Find where the given text appears and provide that cell's center as [X, Y] coordinate. 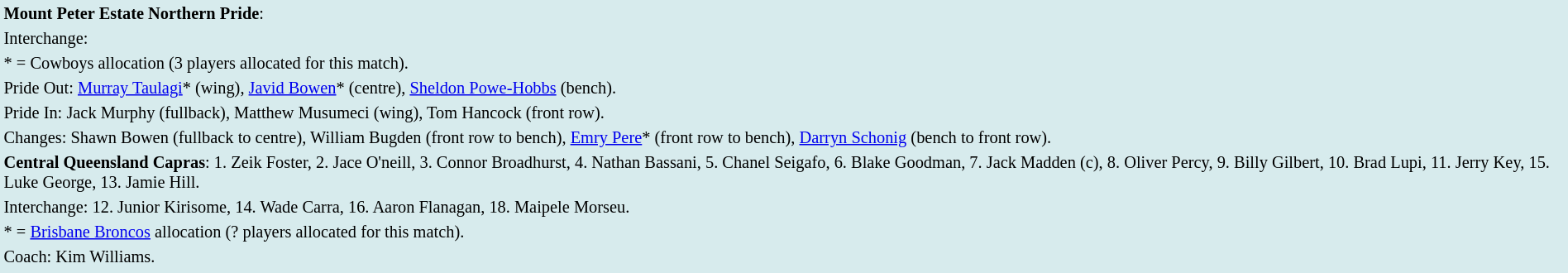
* = Cowboys allocation (3 players allocated for this match). [784, 63]
Interchange: [784, 38]
Mount Peter Estate Northern Pride: [784, 13]
* = Brisbane Broncos allocation (? players allocated for this match). [784, 232]
Coach: Kim Williams. [784, 256]
Pride In: Jack Murphy (fullback), Matthew Musumeci (wing), Tom Hancock (front row). [784, 113]
Pride Out: Murray Taulagi* (wing), Javid Bowen* (centre), Sheldon Powe-Hobbs (bench). [784, 88]
Interchange: 12. Junior Kirisome, 14. Wade Carra, 16. Aaron Flanagan, 18. Maipele Morseu. [784, 207]
Changes: Shawn Bowen (fullback to centre), William Bugden (front row to bench), Emry Pere* (front row to bench), Darryn Schonig (bench to front row). [784, 137]
